Return the (x, y) coordinate for the center point of the cell that contains the specified text.  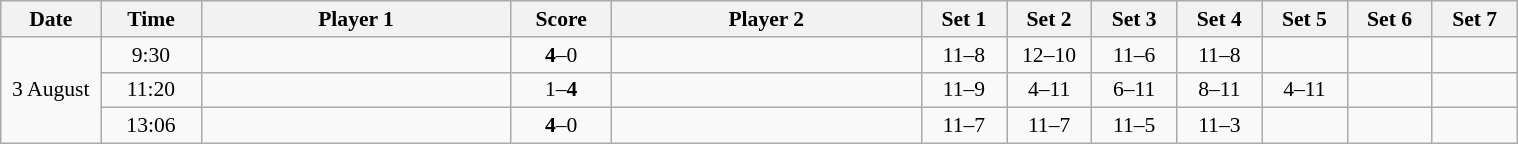
11–5 (1134, 126)
1–4 (561, 90)
Date (51, 19)
6–11 (1134, 90)
13:06 (151, 126)
Set 5 (1304, 19)
12–10 (1048, 55)
9:30 (151, 55)
11–9 (964, 90)
Set 7 (1474, 19)
11:20 (151, 90)
11–6 (1134, 55)
3 August (51, 90)
8–11 (1220, 90)
Set 3 (1134, 19)
Time (151, 19)
Set 2 (1048, 19)
Set 6 (1390, 19)
Score (561, 19)
Set 4 (1220, 19)
Player 1 (356, 19)
Set 1 (964, 19)
Player 2 (766, 19)
11–3 (1220, 126)
